Locate the cell with the specified text and output its [x, y] center coordinate. 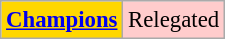
Relegated [174, 20]
Champions [62, 20]
